Return [x, y] of the center of cell containing provided text 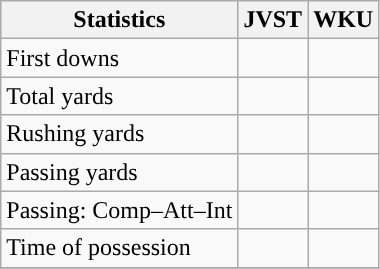
JVST [273, 20]
Statistics [120, 20]
Total yards [120, 96]
WKU [344, 20]
Time of possession [120, 248]
Rushing yards [120, 134]
Passing yards [120, 172]
First downs [120, 58]
Passing: Comp–Att–Int [120, 210]
